Detect which cell encompasses the target text, then output its [X, Y] center coordinate. 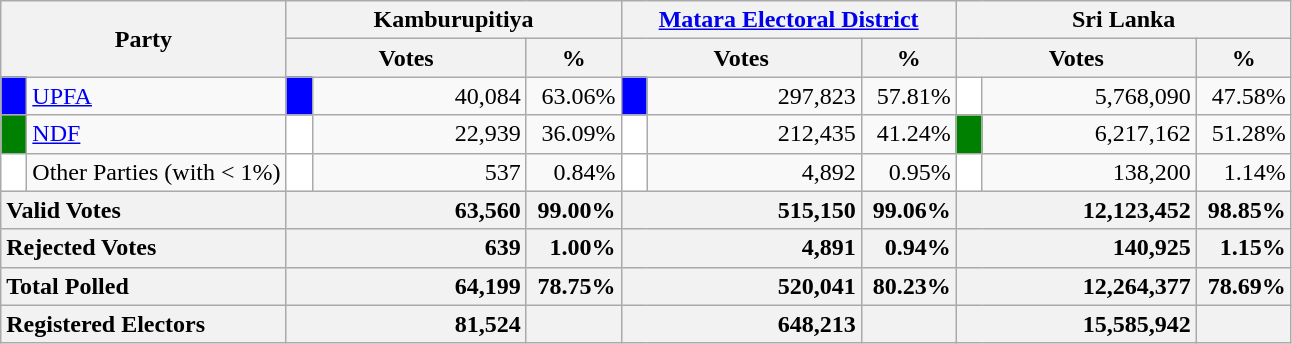
212,435 [754, 134]
78.75% [574, 286]
78.69% [1244, 286]
Rejected Votes [144, 248]
15,585,942 [1076, 324]
537 [419, 172]
6,217,162 [1089, 134]
63,560 [406, 210]
4,892 [754, 172]
0.84% [574, 172]
47.58% [1244, 96]
12,123,452 [1076, 210]
5,768,090 [1089, 96]
Matara Electoral District [788, 20]
22,939 [419, 134]
1.14% [1244, 172]
Registered Electors [144, 324]
0.94% [908, 248]
63.06% [574, 96]
0.95% [908, 172]
51.28% [1244, 134]
Valid Votes [144, 210]
1.15% [1244, 248]
Party [144, 39]
81,524 [406, 324]
Total Polled [144, 286]
297,823 [754, 96]
639 [406, 248]
648,213 [741, 324]
Sri Lanka [1124, 20]
140,925 [1076, 248]
138,200 [1089, 172]
UPFA [156, 96]
99.06% [908, 210]
36.09% [574, 134]
40,084 [419, 96]
99.00% [574, 210]
1.00% [574, 248]
Kamburupitiya [454, 20]
NDF [156, 134]
98.85% [1244, 210]
80.23% [908, 286]
520,041 [741, 286]
41.24% [908, 134]
Other Parties (with < 1%) [156, 172]
64,199 [406, 286]
515,150 [741, 210]
4,891 [741, 248]
12,264,377 [1076, 286]
57.81% [908, 96]
